Pinpoint the cell where the given text exists, returning its [X, Y] midpoint coordinate. 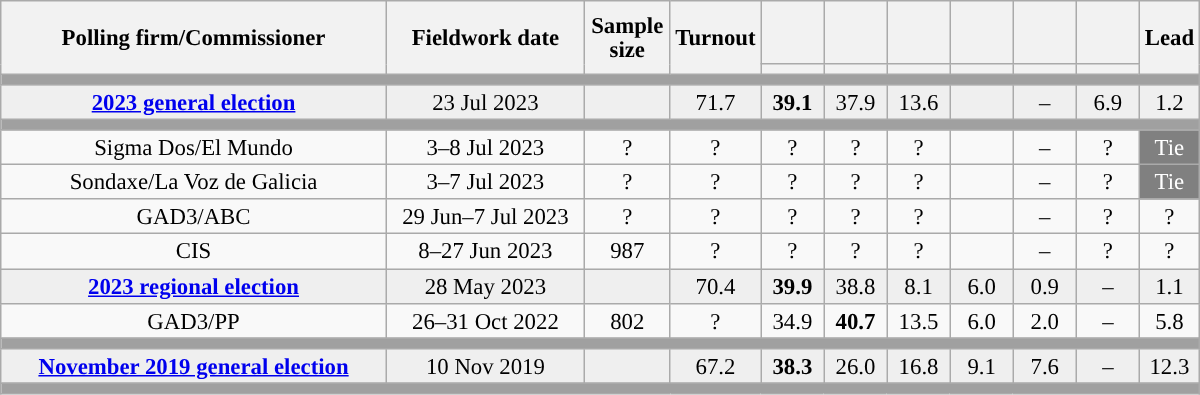
2023 general election [194, 102]
Sample size [627, 38]
29 Jun–7 Jul 2023 [485, 218]
Sondaxe/La Voz de Galicia [194, 182]
802 [627, 320]
CIS [194, 252]
10 Nov 2019 [485, 366]
Lead [1169, 38]
3–8 Jul 2023 [485, 148]
13.5 [918, 320]
2.0 [1044, 320]
0.9 [1044, 286]
28 May 2023 [485, 286]
GAD3/PP [194, 320]
8–27 Jun 2023 [485, 252]
GAD3/ABC [194, 218]
39.1 [792, 102]
3–7 Jul 2023 [485, 182]
26.0 [856, 366]
70.4 [716, 286]
8.1 [918, 286]
6.9 [1108, 102]
7.6 [1044, 366]
38.8 [856, 286]
9.1 [982, 366]
38.3 [792, 366]
5.8 [1169, 320]
Fieldwork date [485, 38]
13.6 [918, 102]
2023 regional election [194, 286]
34.9 [792, 320]
12.3 [1169, 366]
67.2 [716, 366]
16.8 [918, 366]
71.7 [716, 102]
Turnout [716, 38]
23 Jul 2023 [485, 102]
26–31 Oct 2022 [485, 320]
39.9 [792, 286]
1.1 [1169, 286]
1.2 [1169, 102]
987 [627, 252]
40.7 [856, 320]
November 2019 general election [194, 366]
37.9 [856, 102]
Sigma Dos/El Mundo [194, 148]
Polling firm/Commissioner [194, 38]
